Find where the given text appears and provide that cell's center as [X, Y] coordinate. 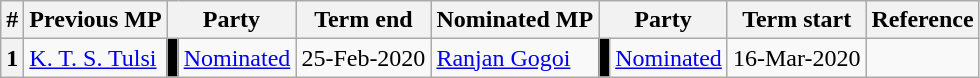
Nominated MP [515, 20]
K. T. S. Tulsi [96, 58]
Term end [364, 20]
# [12, 20]
Previous MP [96, 20]
Ranjan Gogoi [515, 58]
Reference [922, 20]
16-Mar-2020 [796, 58]
1 [12, 58]
25-Feb-2020 [364, 58]
Term start [796, 20]
